From the cell containing the given text, extract its center point as (X, Y) coordinate. 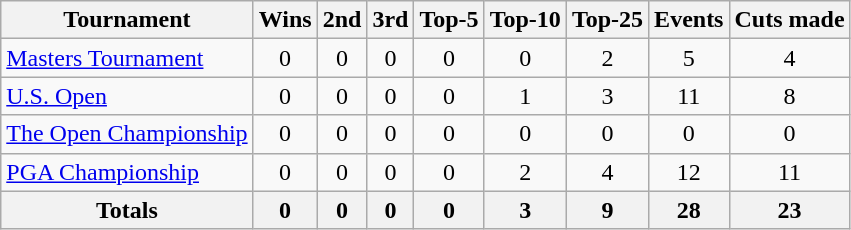
Tournament (127, 20)
U.S. Open (127, 96)
1 (525, 96)
3rd (390, 20)
Masters Tournament (127, 58)
The Open Championship (127, 134)
Top-5 (449, 20)
Totals (127, 210)
Events (689, 20)
5 (689, 58)
Wins (285, 20)
12 (689, 172)
28 (689, 210)
2nd (342, 20)
Top-10 (525, 20)
9 (607, 210)
8 (790, 96)
Top-25 (607, 20)
Cuts made (790, 20)
PGA Championship (127, 172)
23 (790, 210)
